Provide the (X, Y) coordinate of the cell's center where the given text is located.  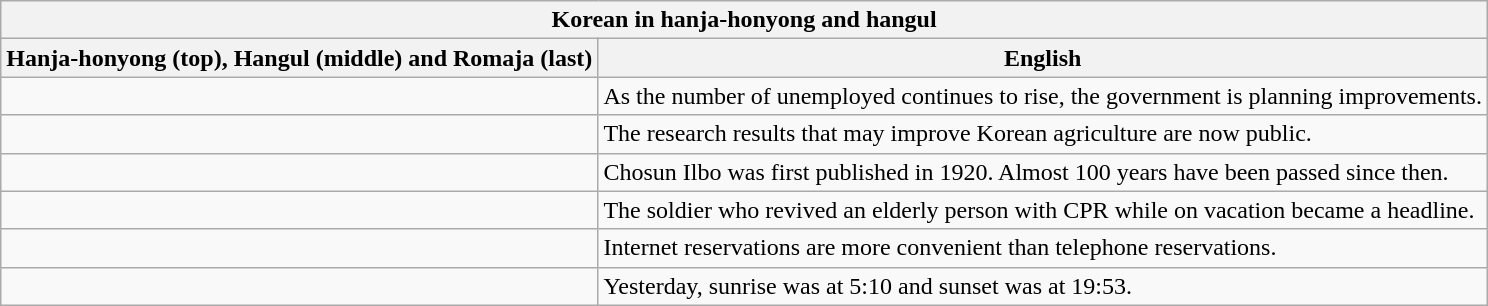
Chosun Ilbo was first published in 1920. Almost 100 years have been passed since then. (1043, 172)
As the number of unemployed continues to rise, the government is planning improvements. (1043, 96)
English (1043, 58)
Yesterday, sunrise was at 5:10 and sunset was at 19:53. (1043, 286)
The soldier who revived an elderly person with CPR while on vacation became a headline. (1043, 210)
Hanja-honyong (top), Hangul (middle) and Romaja (last) (300, 58)
The research results that may improve Korean agriculture are now public. (1043, 134)
Korean in hanja-honyong and hangul (744, 20)
Internet reservations are more convenient than telephone reservations. (1043, 248)
